From the cell containing the given text, extract its center point as [X, Y] coordinate. 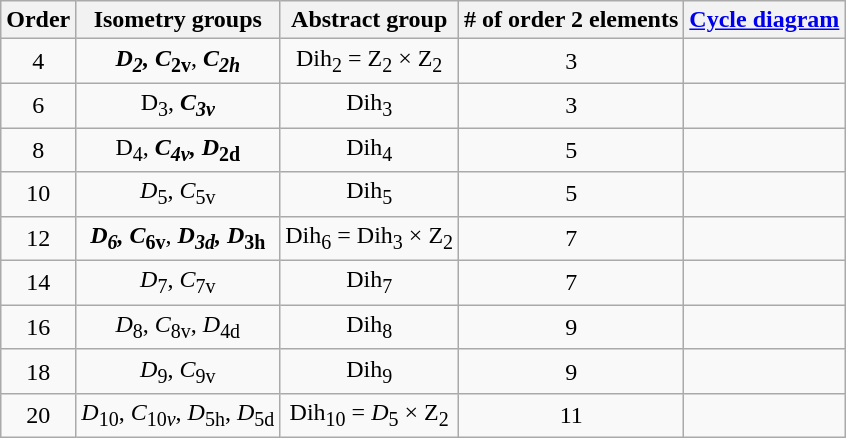
10 [38, 194]
Dih9 [370, 371]
Dih5 [370, 194]
Dih7 [370, 283]
Cycle diagram [764, 20]
Isometry groups [178, 20]
Dih4 [370, 150]
6 [38, 105]
Dih6 = Dih3 × Z2 [370, 238]
14 [38, 283]
Dih10 = D5 × Z2 [370, 416]
12 [38, 238]
Abstract group [370, 20]
D5, C5v [178, 194]
11 [572, 416]
Dih3 [370, 105]
8 [38, 150]
D2, C2v, C2h [178, 61]
D9, C9v [178, 371]
Order [38, 20]
16 [38, 327]
D6, C6v, D3d, D3h [178, 238]
20 [38, 416]
# of order 2 elements [572, 20]
18 [38, 371]
D7, C7v [178, 283]
D3, C3v [178, 105]
D4, C4v, D2d [178, 150]
4 [38, 61]
Dih8 [370, 327]
D10, C10v, D5h, D5d [178, 416]
D8, C8v, D4d [178, 327]
Dih2 = Z2 × Z2 [370, 61]
